Determine the (X, Y) coordinate at the center of the cell enclosing the given text.  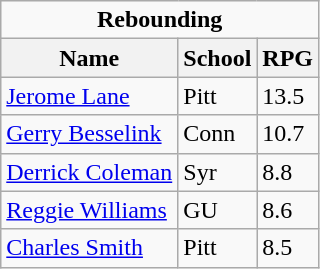
Jerome Lane (90, 96)
GU (218, 210)
Name (90, 58)
School (218, 58)
Rebounding (160, 20)
Syr (218, 172)
Reggie Williams (90, 210)
Conn (218, 134)
Charles Smith (90, 248)
8.6 (288, 210)
8.5 (288, 248)
10.7 (288, 134)
8.8 (288, 172)
13.5 (288, 96)
Derrick Coleman (90, 172)
RPG (288, 58)
Gerry Besselink (90, 134)
